For the text-containing cell, return its midpoint in [x, y] coordinate format. 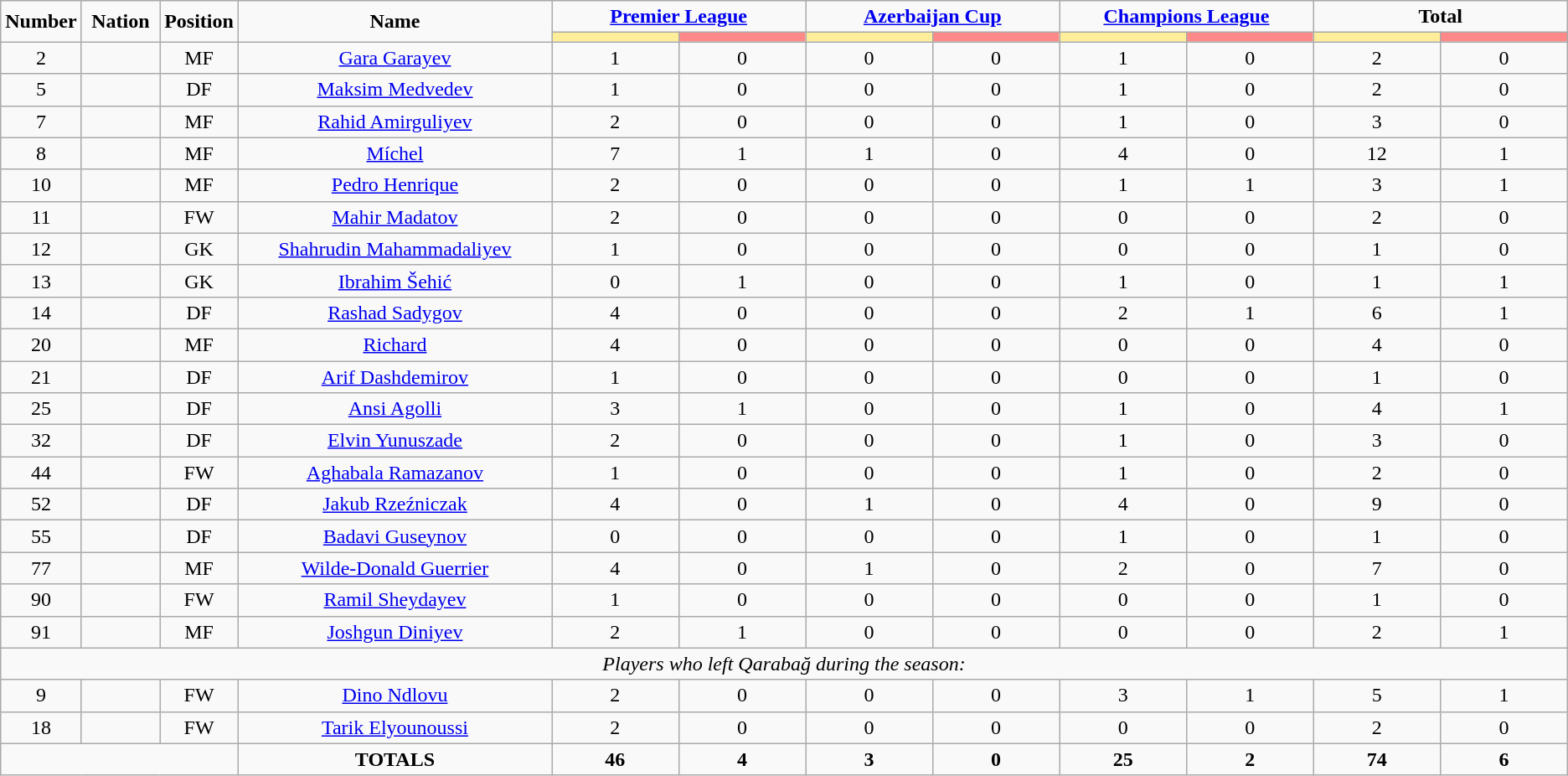
Shahrudin Mahammadaliyev [395, 249]
90 [41, 600]
Name [395, 22]
Arif Dashdemirov [395, 376]
Rashad Sadygov [395, 313]
Maksim Medvedev [395, 90]
Elvin Yunuszade [395, 441]
Rahid Amirguliyev [395, 122]
Aghabala Ramazanov [395, 473]
Tarik Elyounoussi [395, 727]
Gara Garayev [395, 58]
Jakub Rzeźniczak [395, 504]
TOTALS [395, 759]
Nation [121, 22]
Pedro Henrique [395, 185]
18 [41, 727]
Wilde-Donald Guerrier [395, 568]
Joshgun Diniyev [395, 632]
Champions League [1186, 17]
32 [41, 441]
46 [615, 759]
74 [1377, 759]
Míchel [395, 153]
Ibrahim Šehić [395, 281]
Total [1441, 17]
Ansi Agolli [395, 409]
10 [41, 185]
Position [199, 22]
Dino Ndlovu [395, 696]
Number [41, 22]
20 [41, 344]
44 [41, 473]
77 [41, 568]
Ramil Sheydayev [395, 600]
55 [41, 536]
21 [41, 376]
8 [41, 153]
Premier League [678, 17]
13 [41, 281]
Players who left Qarabağ during the season: [784, 664]
11 [41, 217]
Richard [395, 344]
52 [41, 504]
Mahir Madatov [395, 217]
14 [41, 313]
Badavi Guseynov [395, 536]
91 [41, 632]
Azerbaijan Cup [933, 17]
